For the text-containing cell, return its midpoint in (x, y) coordinate format. 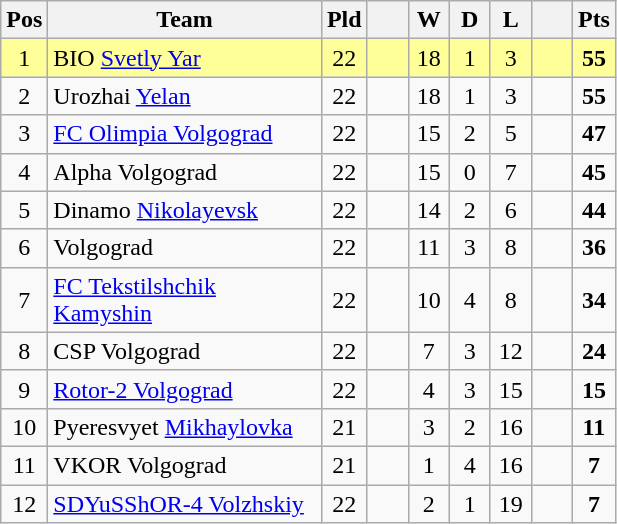
19 (510, 503)
36 (594, 248)
FC Tekstilshchik Kamyshin (185, 300)
Team (185, 20)
Pos (24, 20)
47 (594, 134)
VKOR Volgograd (185, 465)
Rotor-2 Volgograd (185, 389)
Pyeresvyet Mikhaylovka (185, 427)
14 (428, 210)
Pld (344, 20)
FC Olimpia Volgograd (185, 134)
D (470, 20)
Dinamo Nikolayevsk (185, 210)
Urozhai Yelan (185, 96)
44 (594, 210)
CSP Volgograd (185, 351)
L (510, 20)
34 (594, 300)
Pts (594, 20)
W (428, 20)
Volgograd (185, 248)
45 (594, 172)
24 (594, 351)
BIO Svetly Yar (185, 58)
SDYuSShOR-4 Volzhskiy (185, 503)
9 (24, 389)
0 (470, 172)
Alpha Volgograd (185, 172)
